Pinpoint the cell where the given text exists, returning its [X, Y] midpoint coordinate. 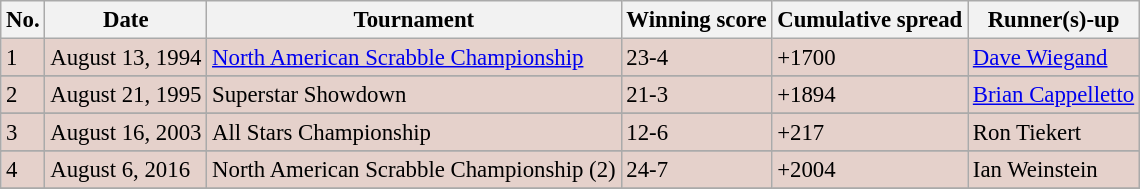
Runner(s)-up [1054, 20]
August 13, 1994 [126, 58]
Superstar Showdown [414, 95]
North American Scrabble Championship (2) [414, 170]
+2004 [870, 170]
1 [23, 58]
+217 [870, 133]
4 [23, 170]
+1894 [870, 95]
23-4 [696, 58]
2 [23, 95]
Tournament [414, 20]
North American Scrabble Championship [414, 58]
12-6 [696, 133]
21-3 [696, 95]
3 [23, 133]
All Stars Championship [414, 133]
Dave Wiegand [1054, 58]
Ron Tiekert [1054, 133]
August 6, 2016 [126, 170]
No. [23, 20]
Winning score [696, 20]
Cumulative spread [870, 20]
August 21, 1995 [126, 95]
Brian Cappelletto [1054, 95]
24-7 [696, 170]
+1700 [870, 58]
Date [126, 20]
August 16, 2003 [126, 133]
Ian Weinstein [1054, 170]
